Return (X, Y) of the center of cell containing provided text 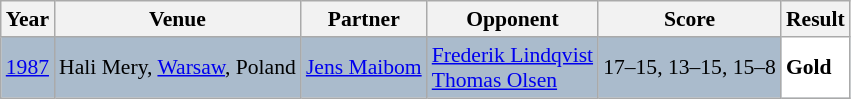
Jens Maibom (364, 68)
Venue (178, 19)
Year (28, 19)
Opponent (512, 19)
Partner (364, 19)
Result (816, 19)
Frederik Lindqvist Thomas Olsen (512, 68)
Hali Mery, Warsaw, Poland (178, 68)
Gold (816, 68)
17–15, 13–15, 15–8 (690, 68)
Score (690, 19)
1987 (28, 68)
